Provide the (X, Y) coordinate of the cell's center where the given text is located.  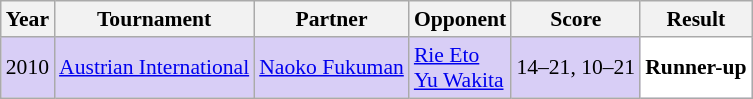
Naoko Fukuman (332, 68)
Score (576, 19)
Partner (332, 19)
Rie Eto Yu Wakita (460, 68)
Runner-up (696, 68)
Year (28, 19)
Tournament (154, 19)
Austrian International (154, 68)
14–21, 10–21 (576, 68)
Result (696, 19)
Opponent (460, 19)
2010 (28, 68)
